Search for the cell housing the specified text and yield its (x, y) center coordinate. 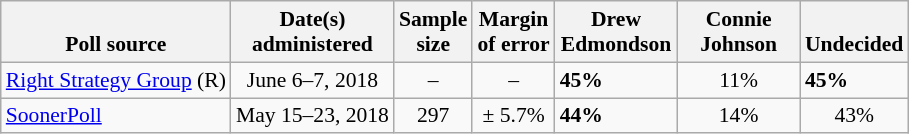
June 6–7, 2018 (312, 80)
May 15–23, 2018 (312, 116)
Right Strategy Group (R) (116, 80)
14% (738, 116)
11% (738, 80)
DrewEdmondson (616, 32)
Samplesize (433, 32)
297 (433, 116)
ConnieJohnson (738, 32)
Undecided (854, 32)
Marginof error (513, 32)
Date(s)administered (312, 32)
± 5.7% (513, 116)
43% (854, 116)
Poll source (116, 32)
44% (616, 116)
SoonerPoll (116, 116)
